Locate the cell with the specified text and output its (X, Y) center coordinate. 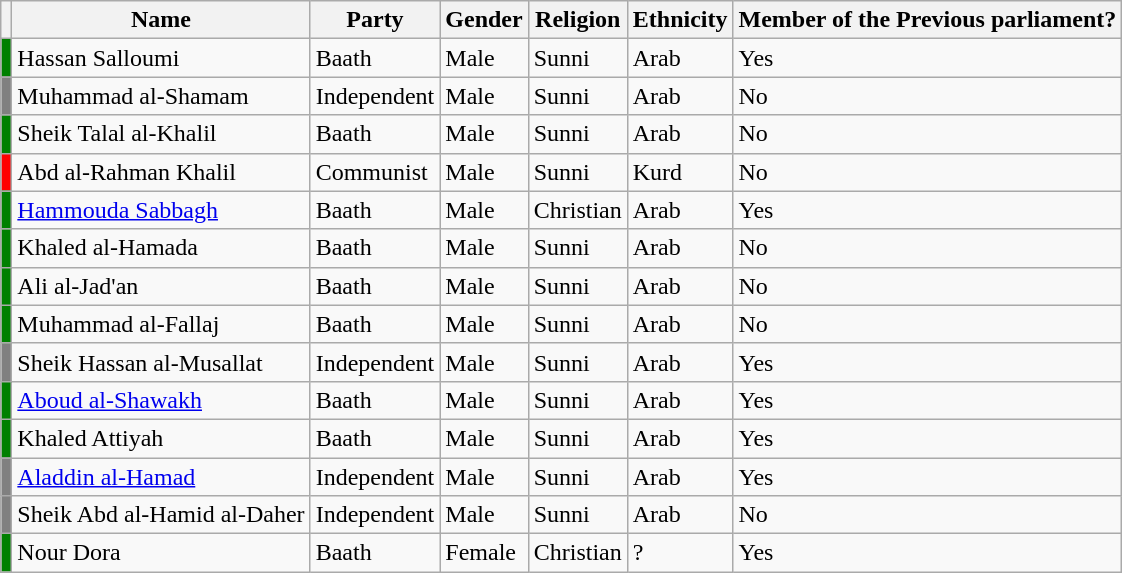
Kurd (680, 172)
Sheik Hassan al-Musallat (161, 362)
Sheik Talal al-Khalil (161, 134)
Aboud al-Shawakh (161, 400)
Religion (578, 20)
Communist (375, 172)
Aladdin al-Hamad (161, 477)
Nour Dora (161, 553)
Member of the Previous parliament? (928, 20)
Khaled al-Hamada (161, 248)
Ethnicity (680, 20)
Gender (484, 20)
Abd al-Rahman Khalil (161, 172)
Hassan Salloumi (161, 58)
? (680, 553)
Female (484, 553)
Sheik Abd al-Hamid al-Daher (161, 515)
Party (375, 20)
Muhammad al-Shamam (161, 96)
Name (161, 20)
Ali al-Jad'an (161, 286)
Muhammad al-Fallaj (161, 324)
Hammouda Sabbagh (161, 210)
Khaled Attiyah (161, 438)
